Output the [x, y] coordinate of the center of the cell containing the given text.  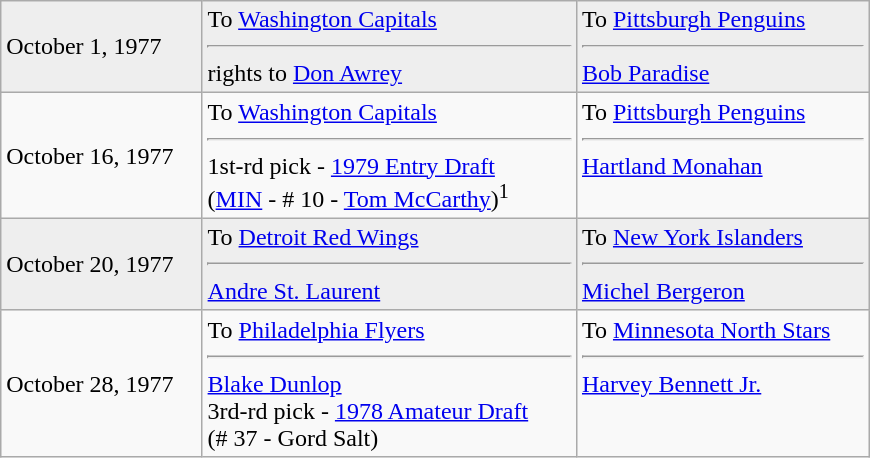
October 20, 1977 [102, 264]
October 1, 1977 [102, 47]
To Pittsburgh PenguinsBob Paradise [722, 47]
To Detroit Red WingsAndre St. Laurent [389, 264]
October 16, 1977 [102, 156]
To New York IslandersMichel Bergeron [722, 264]
To Philadelphia FlyersBlake Dunlop3rd-rd pick - 1978 Amateur Draft(# 37 - Gord Salt) [389, 383]
To Minnesota North StarsHarvey Bennett Jr. [722, 383]
October 28, 1977 [102, 383]
To Pittsburgh PenguinsHartland Monahan [722, 156]
To Washington Capitals1st-rd pick - 1979 Entry Draft(MIN - # 10 - Tom McCarthy)1 [389, 156]
To Washington Capitalsrights to Don Awrey [389, 47]
